For the text-containing cell, return its midpoint in [x, y] coordinate format. 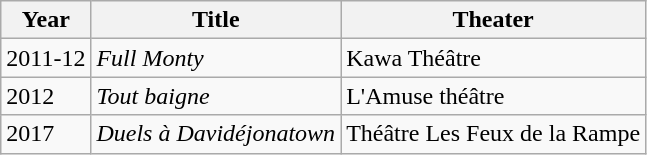
L'Amuse théâtre [494, 96]
Full Monty [216, 58]
2017 [46, 134]
2011-12 [46, 58]
Kawa Théâtre [494, 58]
Théâtre Les Feux de la Rampe [494, 134]
Tout baigne [216, 96]
Duels à Davidéjonatown [216, 134]
Title [216, 20]
Theater [494, 20]
2012 [46, 96]
Year [46, 20]
